Capture the cell that displays the provided text and extract its (X, Y) central coordinate. 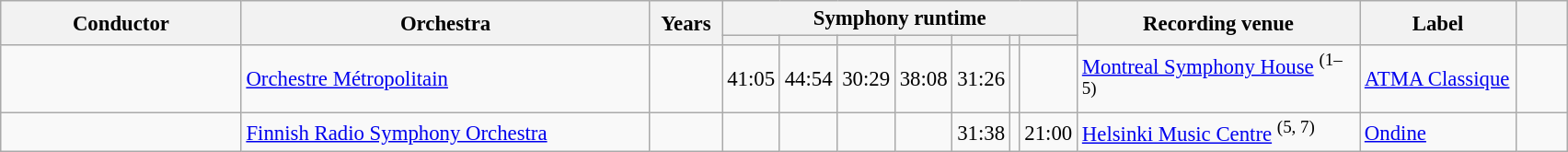
Montreal Symphony House (1–5) (1218, 79)
44:54 (808, 79)
Helsinki Music Centre (5, 7) (1218, 133)
38:08 (924, 79)
Orchestra (445, 23)
31:26 (981, 79)
21:00 (1049, 133)
Recording venue (1218, 23)
ATMA Classique (1438, 79)
Symphony runtime (900, 18)
Orchestre Métropolitain (445, 79)
Years (686, 23)
31:38 (981, 133)
41:05 (751, 79)
Finnish Radio Symphony Orchestra (445, 133)
Ondine (1438, 133)
Label (1438, 23)
Conductor (121, 23)
30:29 (867, 79)
